Locate the cell with the specified text and output its [x, y] center coordinate. 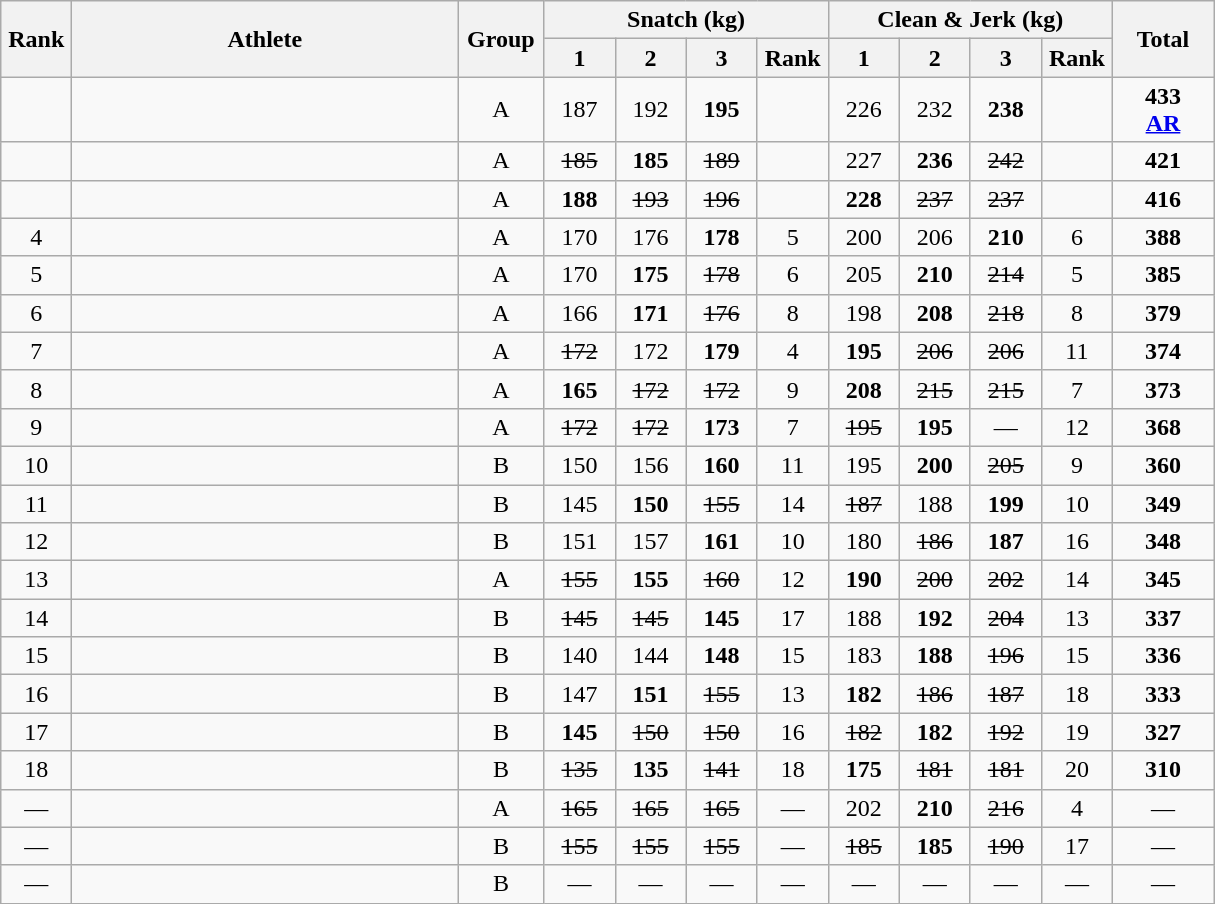
Athlete [265, 39]
374 [1162, 351]
416 [1162, 199]
388 [1162, 237]
238 [1006, 110]
199 [1006, 503]
421 [1162, 161]
Total [1162, 39]
348 [1162, 542]
216 [1006, 808]
385 [1162, 275]
227 [864, 161]
368 [1162, 427]
333 [1162, 694]
140 [580, 656]
183 [864, 656]
204 [1006, 618]
242 [1006, 161]
336 [1162, 656]
345 [1162, 580]
373 [1162, 389]
349 [1162, 503]
147 [580, 694]
148 [722, 656]
327 [1162, 732]
360 [1162, 465]
179 [722, 351]
218 [1006, 313]
Group [501, 39]
141 [722, 770]
232 [934, 110]
228 [864, 199]
180 [864, 542]
226 [864, 110]
20 [1076, 770]
236 [934, 161]
310 [1162, 770]
193 [650, 199]
144 [650, 656]
171 [650, 313]
157 [650, 542]
433AR [1162, 110]
198 [864, 313]
Snatch (kg) [686, 20]
156 [650, 465]
Clean & Jerk (kg) [970, 20]
173 [722, 427]
214 [1006, 275]
19 [1076, 732]
189 [722, 161]
166 [580, 313]
161 [722, 542]
379 [1162, 313]
337 [1162, 618]
